Scan for the cell matching the given text and deliver its [x, y] coordinate at center. 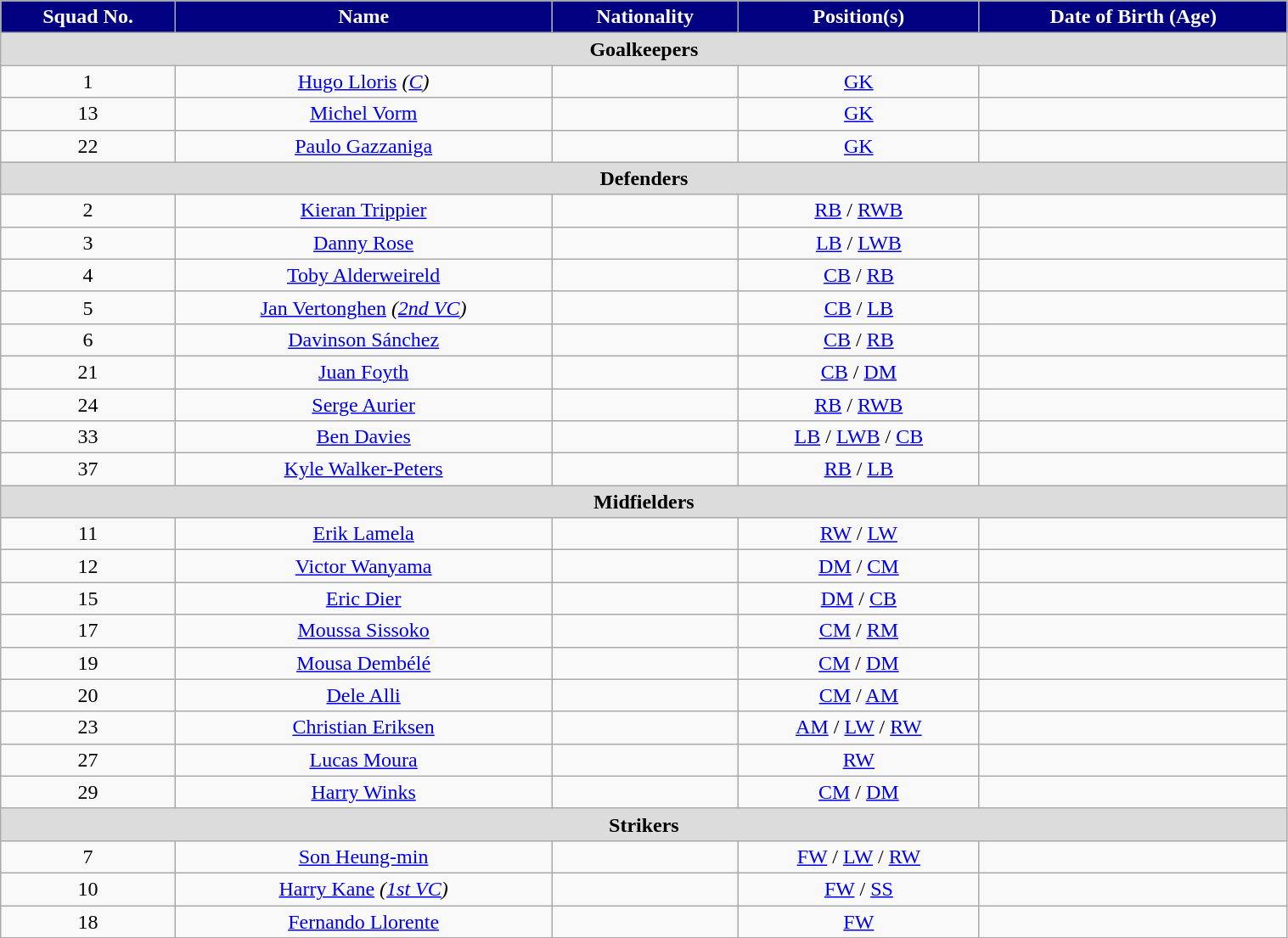
FW / SS [858, 889]
Goalkeepers [644, 49]
DM / CB [858, 598]
33 [88, 437]
CB / DM [858, 372]
RB / LB [858, 469]
Christian Eriksen [363, 727]
Squad No. [88, 17]
Nationality [645, 17]
22 [88, 146]
12 [88, 566]
6 [88, 340]
4 [88, 275]
Lucas Moura [363, 760]
Victor Wanyama [363, 566]
7 [88, 857]
Danny Rose [363, 243]
RW [858, 760]
11 [88, 534]
19 [88, 663]
23 [88, 727]
RW / LW [858, 534]
Harry Winks [363, 792]
Strikers [644, 824]
Defenders [644, 178]
LB / LWB [858, 243]
Kyle Walker-Peters [363, 469]
1 [88, 81]
Mousa Dembélé [363, 663]
Ben Davies [363, 437]
Dele Alli [363, 695]
Position(s) [858, 17]
10 [88, 889]
Kieran Trippier [363, 211]
24 [88, 405]
Moussa Sissoko [363, 631]
27 [88, 760]
Date of Birth (Age) [1133, 17]
FW [858, 921]
3 [88, 243]
20 [88, 695]
CM / RM [858, 631]
37 [88, 469]
Serge Aurier [363, 405]
15 [88, 598]
18 [88, 921]
Midfielders [644, 502]
CM / AM [858, 695]
Hugo Lloris (C) [363, 81]
FW / LW / RW [858, 857]
Name [363, 17]
Juan Foyth [363, 372]
Harry Kane (1st VC) [363, 889]
Fernando Llorente [363, 921]
Paulo Gazzaniga [363, 146]
Jan Vertonghen (2nd VC) [363, 307]
Davinson Sánchez [363, 340]
Erik Lamela [363, 534]
Eric Dier [363, 598]
Michel Vorm [363, 114]
Son Heung-min [363, 857]
21 [88, 372]
CB / LB [858, 307]
DM / CM [858, 566]
2 [88, 211]
AM / LW / RW [858, 727]
LB / LWB / CB [858, 437]
13 [88, 114]
17 [88, 631]
Toby Alderweireld [363, 275]
5 [88, 307]
29 [88, 792]
